Find where the given text appears and provide that cell's center as (x, y) coordinate. 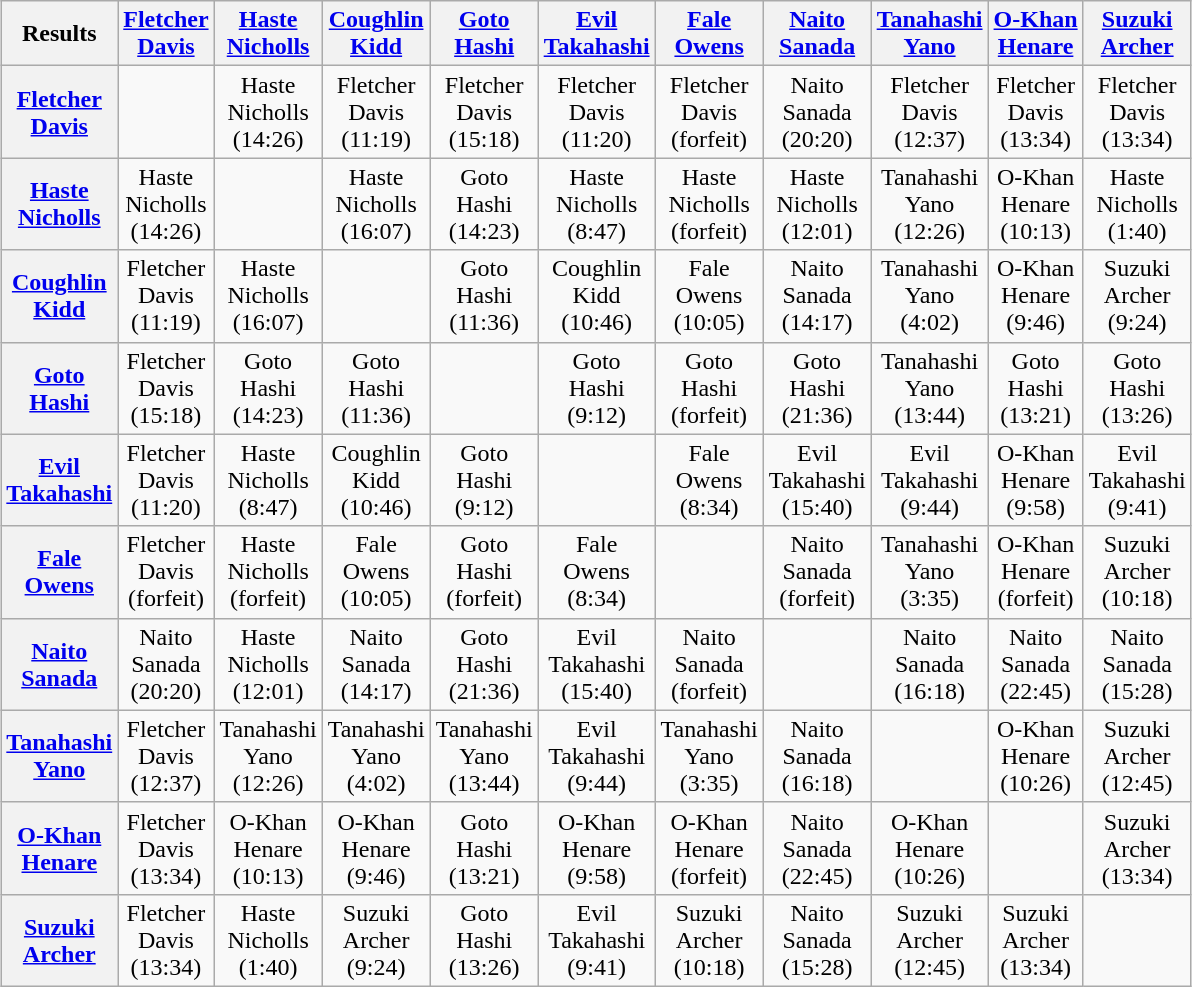
Results (60, 34)
